Locate the cell with the specified text and output its [x, y] center coordinate. 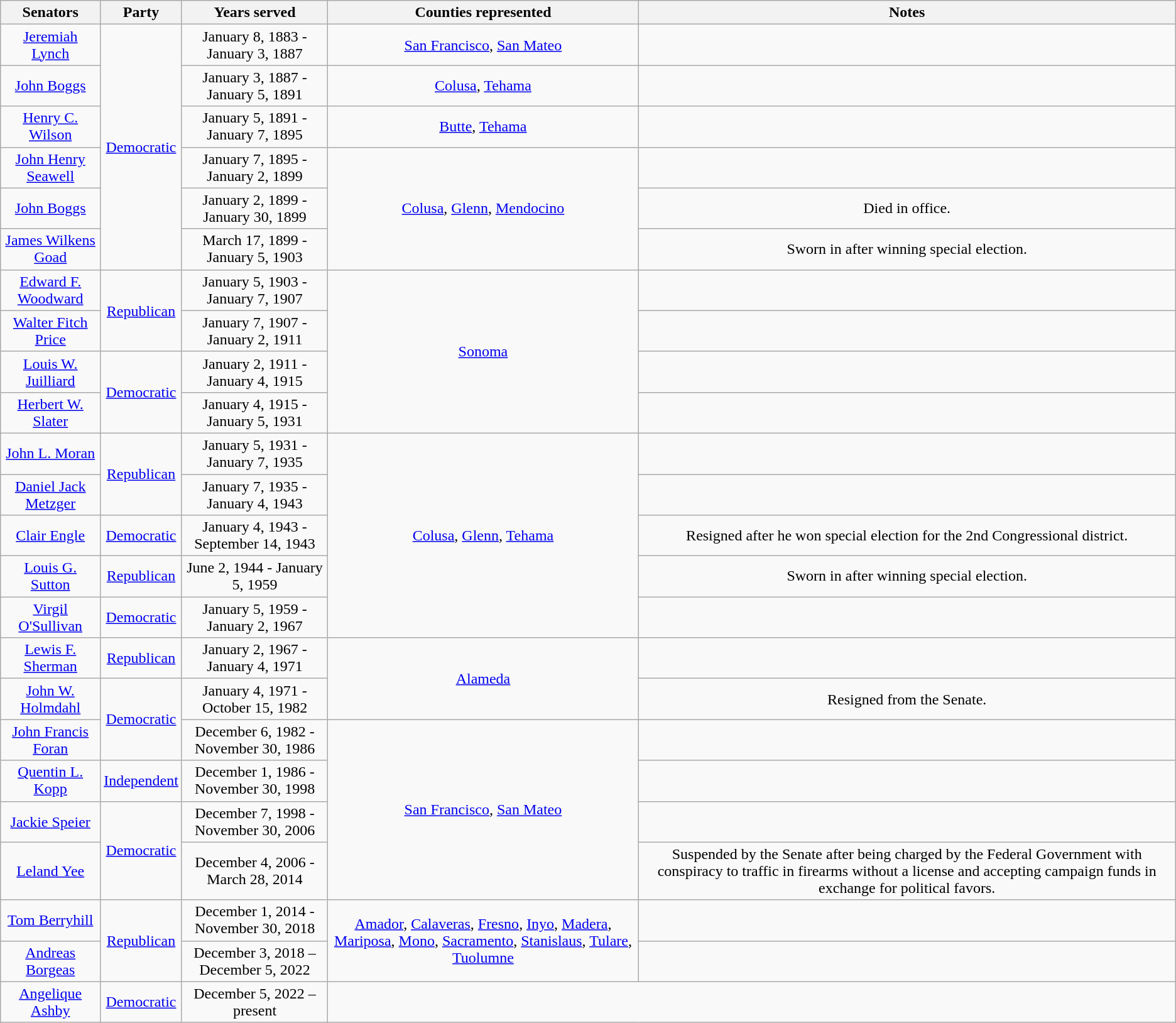
Party [141, 13]
Colusa, Glenn, Mendocino [483, 209]
January 5, 1931 - January 7, 1935 [254, 454]
December 1, 2014 - November 30, 2018 [254, 920]
John W. Holmdahl [50, 699]
Daniel Jack Metzger [50, 494]
January 7, 1895 - January 2, 1899 [254, 167]
Years served [254, 13]
March 17, 1899 - January 5, 1903 [254, 249]
Colusa, Tehama [483, 85]
January 2, 1911 - January 4, 1915 [254, 372]
Lewis F. Sherman [50, 659]
Died in office. [907, 209]
January 3, 1887 - January 5, 1891 [254, 85]
John Francis Foran [50, 740]
January 4, 1971 - October 15, 1982 [254, 699]
Sonoma [483, 351]
Walter Fitch Price [50, 331]
Independent [141, 780]
Alameda [483, 679]
December 1, 1986 - November 30, 1998 [254, 780]
Louis G. Sutton [50, 577]
January 4, 1943 - September 14, 1943 [254, 535]
January 8, 1883 - January 3, 1887 [254, 45]
Angelique Ashby [50, 1002]
Colusa, Glenn, Tehama [483, 535]
Edward F. Woodward [50, 290]
December 4, 2006 - March 28, 2014 [254, 871]
Jeremiah Lynch [50, 45]
Butte, Tehama [483, 127]
Herbert W. Slater [50, 412]
Senators [50, 13]
December 6, 1982 - November 30, 1986 [254, 740]
Counties represented [483, 13]
Jackie Speier [50, 822]
December 7, 1998 - November 30, 2006 [254, 822]
Quentin L. Kopp [50, 780]
Resigned after he won special election for the 2nd Congressional district. [907, 535]
January 5, 1903 - January 7, 1907 [254, 290]
January 5, 1959 - January 2, 1967 [254, 617]
Leland Yee [50, 871]
Clair Engle [50, 535]
June 2, 1944 - January 5, 1959 [254, 577]
January 2, 1899 - January 30, 1899 [254, 209]
Henry C. Wilson [50, 127]
Resigned from the Senate. [907, 699]
January 2, 1967 - January 4, 1971 [254, 659]
January 4, 1915 - January 5, 1931 [254, 412]
Tom Berryhill [50, 920]
January 5, 1891 - January 7, 1895 [254, 127]
John L. Moran [50, 454]
John Henry Seawell [50, 167]
James Wilkens Goad [50, 249]
December 3, 2018 – December 5, 2022 [254, 961]
Andreas Borgeas [50, 961]
Virgil O'Sullivan [50, 617]
Amador, Calaveras, Fresno, Inyo, Madera, Mariposa, Mono, Sacramento, Stanislaus, Tulare, Tuolumne [483, 941]
Notes [907, 13]
January 7, 1907 - January 2, 1911 [254, 331]
December 5, 2022 – present [254, 1002]
January 7, 1935 - January 4, 1943 [254, 494]
Louis W. Juilliard [50, 372]
